Find where the given text appears and provide that cell's center as (X, Y) coordinate. 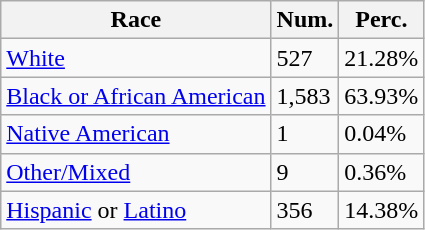
Black or African American (136, 96)
Race (136, 20)
White (136, 58)
356 (305, 210)
Num. (305, 20)
14.38% (382, 210)
Other/Mixed (136, 172)
21.28% (382, 58)
527 (305, 58)
63.93% (382, 96)
Perc. (382, 20)
0.36% (382, 172)
Native American (136, 134)
0.04% (382, 134)
9 (305, 172)
1,583 (305, 96)
Hispanic or Latino (136, 210)
1 (305, 134)
